Capture the cell that displays the provided text and extract its [X, Y] central coordinate. 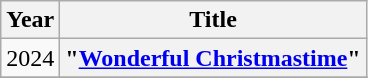
Title [213, 20]
Year [30, 20]
2024 [30, 58]
"Wonderful Christmastime" [213, 58]
